For the text-containing cell, return its midpoint in [X, Y] coordinate format. 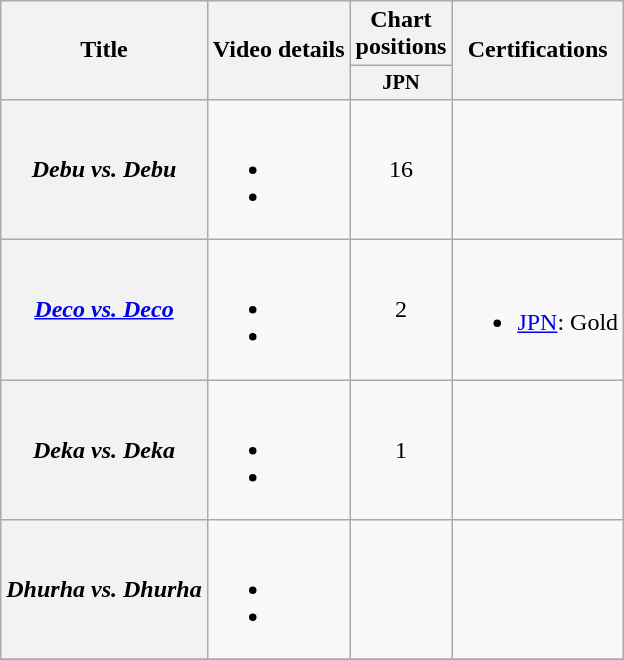
Chart positions [401, 34]
1 [401, 450]
Video details [278, 50]
Dhurha vs. Dhurha [104, 590]
Debu vs. Debu [104, 169]
JPN [401, 83]
2 [401, 310]
Certifications [538, 50]
JPN: Gold [538, 310]
16 [401, 169]
Title [104, 50]
Deco vs. Deco [104, 310]
Deka vs. Deka [104, 450]
